Provide the (X, Y) coordinate of the cell's center where the given text is located.  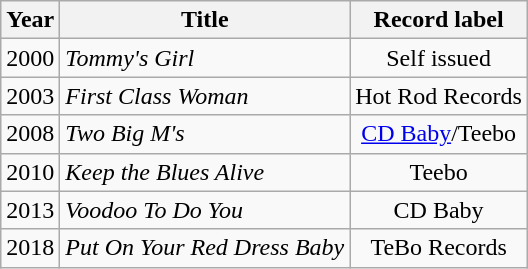
CD Baby/Teebo (439, 134)
Teebo (439, 172)
CD Baby (439, 210)
Keep the Blues Alive (205, 172)
2010 (30, 172)
Two Big M's (205, 134)
Self issued (439, 58)
Put On Your Red Dress Baby (205, 248)
2013 (30, 210)
2003 (30, 96)
Tommy's Girl (205, 58)
Year (30, 20)
2018 (30, 248)
Record label (439, 20)
Title (205, 20)
First Class Woman (205, 96)
Voodoo To Do You (205, 210)
2008 (30, 134)
Hot Rod Records (439, 96)
TeBo Records (439, 248)
2000 (30, 58)
